Capture the cell that displays the provided text and extract its (X, Y) central coordinate. 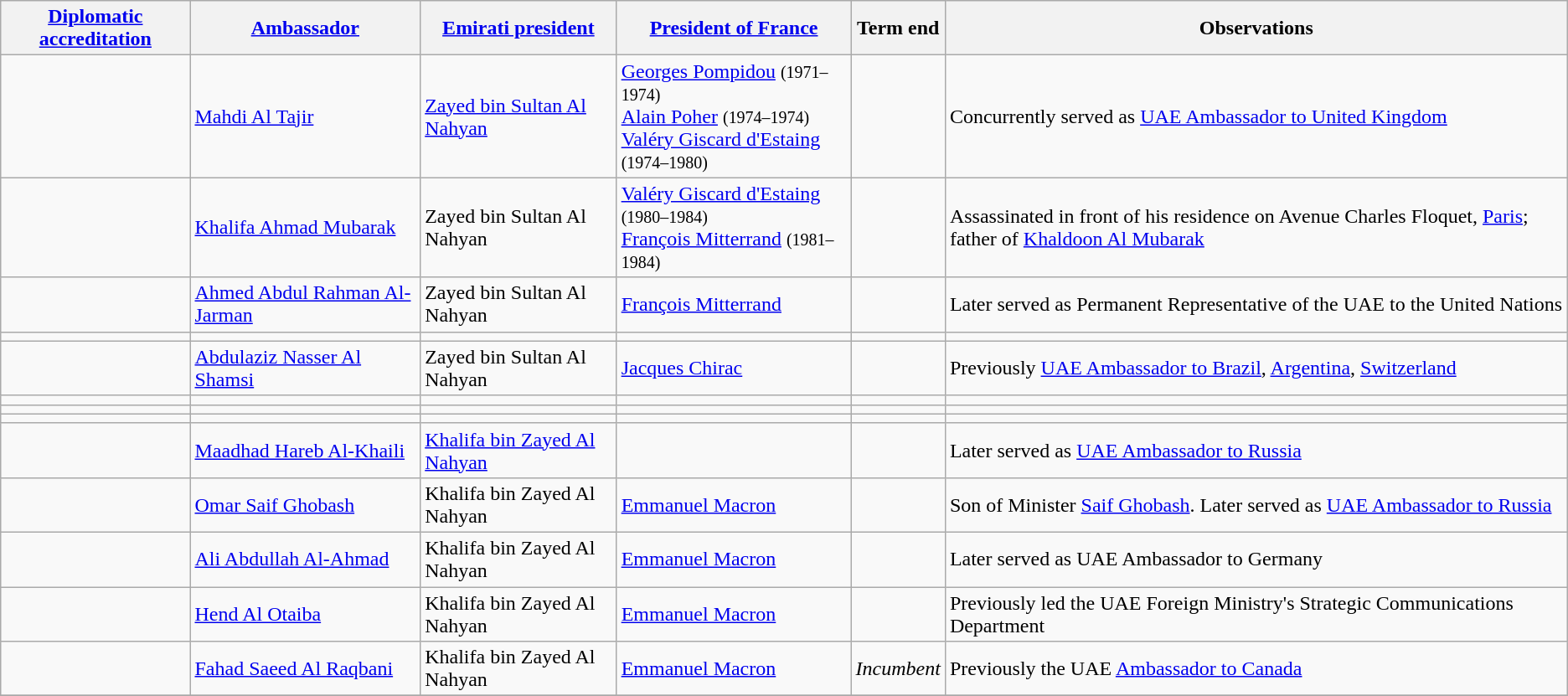
Son of Minister Saif Ghobash. Later served as UAE Ambassador to Russia (1256, 504)
Valéry Giscard d'Estaing (1980–1984)François Mitterrand (1981–1984) (734, 228)
Maadhad Hareb Al-Khaili (305, 451)
Georges Pompidou (1971–1974)Alain Poher (1974–1974)Valéry Giscard d'Estaing (1974–1980) (734, 116)
Hend Al Otaiba (305, 613)
Mahdi Al Tajir (305, 116)
Ahmed Abdul Rahman Al-Jarman (305, 305)
Khalifa Ahmad Mubarak (305, 228)
Previously the UAE Ambassador to Canada (1256, 668)
Later served as Permanent Representative of the UAE to the United Nations (1256, 305)
Ali Abdullah Al-Ahmad (305, 559)
Assassinated in front of his residence on Avenue Charles Floquet, Paris; father of Khaldoon Al Mubarak (1256, 228)
Abdulaziz Nasser Al Shamsi (305, 369)
François Mitterrand (734, 305)
Fahad Saeed Al Raqbani (305, 668)
Incumbent (898, 668)
President of France (734, 28)
Diplomatic accreditation (95, 28)
Omar Saif Ghobash (305, 504)
Previously led the UAE Foreign Ministry's Strategic Communications Department (1256, 613)
Observations (1256, 28)
Concurrently served as UAE Ambassador to United Kingdom (1256, 116)
Later served as UAE Ambassador to Russia (1256, 451)
Emirati president (518, 28)
Previously UAE Ambassador to Brazil, Argentina, Switzerland (1256, 369)
Term end (898, 28)
Later served as UAE Ambassador to Germany (1256, 559)
Jacques Chirac (734, 369)
Ambassador (305, 28)
